Scan for the cell matching the given text and deliver its (x, y) coordinate at center. 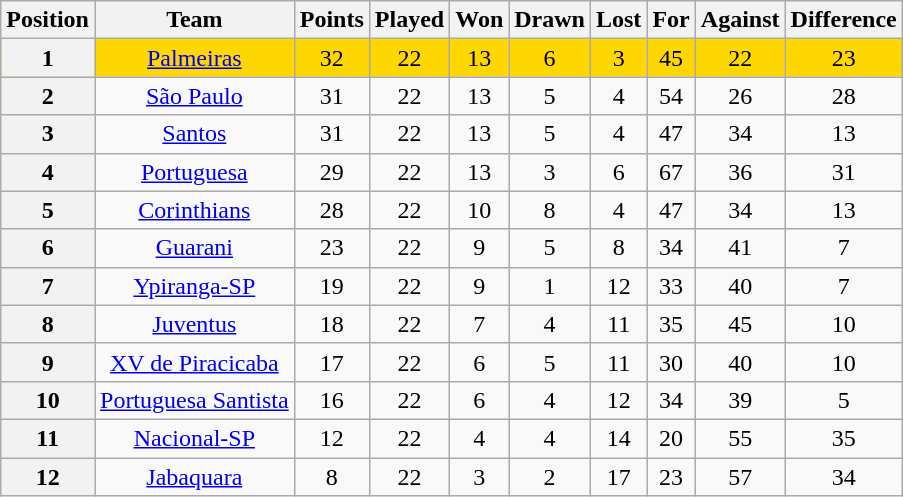
41 (740, 248)
Santos (194, 134)
Juventus (194, 324)
Drawn (550, 20)
19 (332, 286)
Jabaquara (194, 477)
30 (671, 362)
Lost (618, 20)
14 (618, 438)
26 (740, 96)
16 (332, 400)
Played (409, 20)
39 (740, 400)
55 (740, 438)
32 (332, 58)
33 (671, 286)
Points (332, 20)
Guarani (194, 248)
Difference (844, 20)
São Paulo (194, 96)
18 (332, 324)
54 (671, 96)
Portuguesa Santista (194, 400)
67 (671, 172)
Nacional-SP (194, 438)
20 (671, 438)
Palmeiras (194, 58)
36 (740, 172)
29 (332, 172)
Won (480, 20)
Team (194, 20)
XV de Piracicaba (194, 362)
Position (48, 20)
Against (740, 20)
Corinthians (194, 210)
For (671, 20)
Ypiranga-SP (194, 286)
57 (740, 477)
Portuguesa (194, 172)
